Find where the given text appears and provide that cell's center as [X, Y] coordinate. 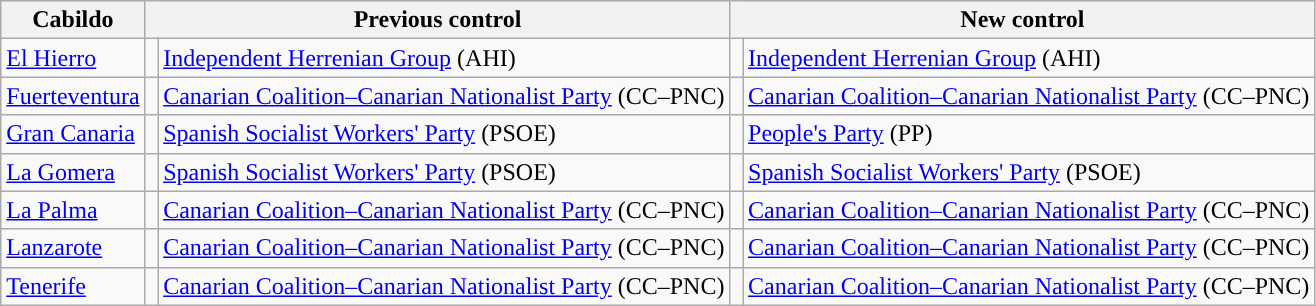
Fuerteventura [73, 96]
Previous control [438, 20]
New control [1022, 20]
El Hierro [73, 58]
La Palma [73, 210]
Lanzarote [73, 248]
La Gomera [73, 172]
Tenerife [73, 286]
People's Party (PP) [1029, 134]
Gran Canaria [73, 134]
Cabildo [73, 20]
